Pinpoint the cell where the given text exists, returning its [X, Y] midpoint coordinate. 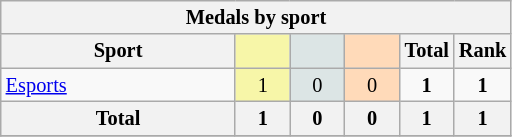
Medals by sport [256, 17]
Rank [482, 51]
Sport [118, 51]
Esports [118, 85]
